Locate the cell with the specified text and output its [x, y] center coordinate. 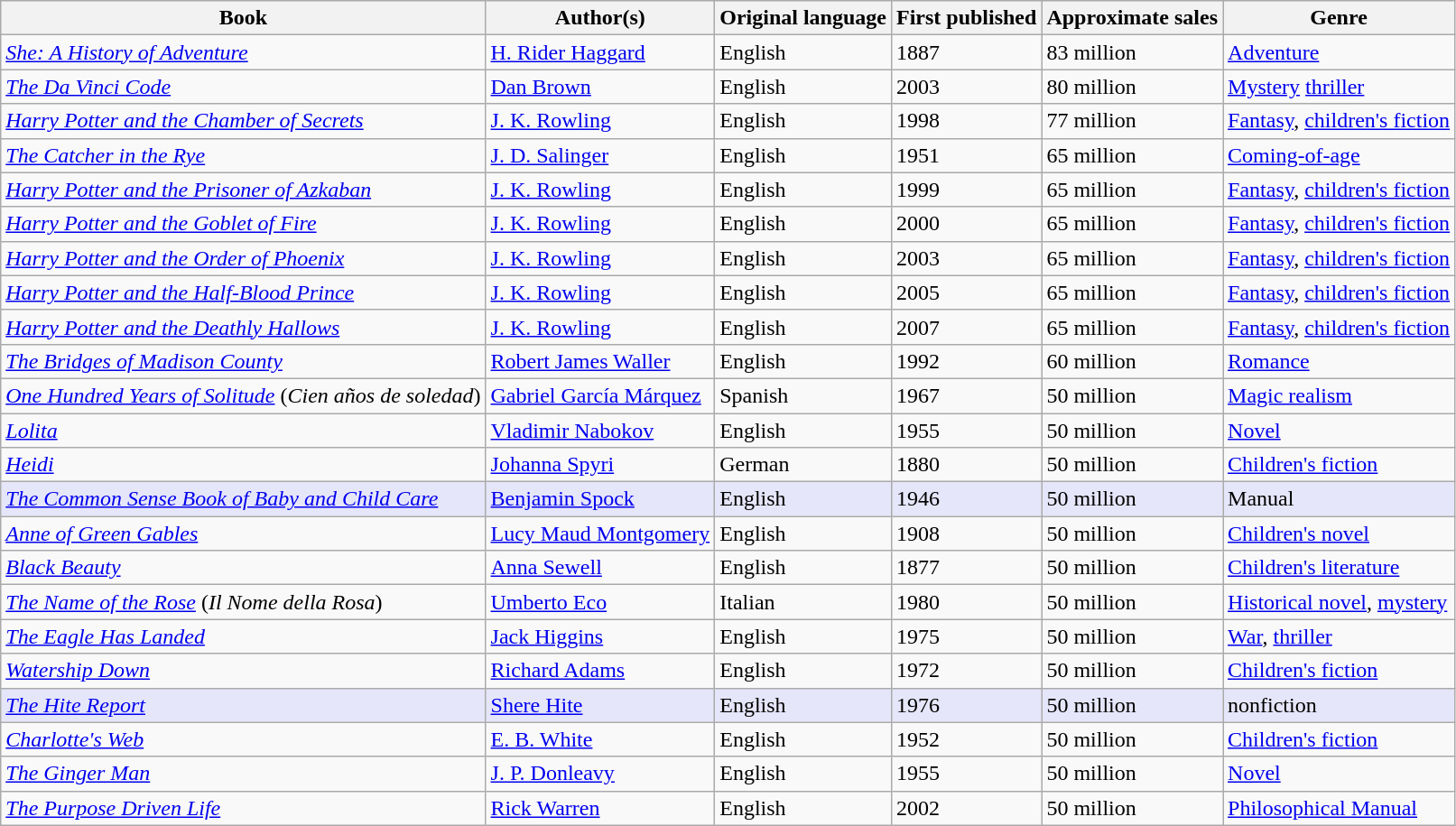
Harry Potter and the Deathly Hallows [244, 327]
1975 [966, 636]
Watership Down [244, 671]
Mystery thriller [1340, 87]
Book [244, 18]
The Hite Report [244, 705]
Richard Adams [600, 671]
Charlotte's Web [244, 739]
German [803, 465]
2002 [966, 808]
Jack Higgins [600, 636]
77 million [1132, 121]
One Hundred Years of Solitude (Cien años de soledad) [244, 395]
Author(s) [600, 18]
Italian [803, 602]
1951 [966, 155]
Adventure [1340, 52]
2000 [966, 224]
War, thriller [1340, 636]
The Purpose Driven Life [244, 808]
1952 [966, 739]
Harry Potter and the Goblet of Fire [244, 224]
Romance [1340, 361]
Children's literature [1340, 568]
Coming-of-age [1340, 155]
The Eagle Has Landed [244, 636]
Dan Brown [600, 87]
Harry Potter and the Chamber of Secrets [244, 121]
Robert James Waller [600, 361]
E. B. White [600, 739]
Anna Sewell [600, 568]
1887 [966, 52]
1980 [966, 602]
Harry Potter and the Prisoner of Azkaban [244, 190]
1998 [966, 121]
Lolita [244, 431]
The Bridges of Madison County [244, 361]
Approximate sales [1132, 18]
1999 [966, 190]
1908 [966, 534]
Original language [803, 18]
1880 [966, 465]
Johanna Spyri [600, 465]
She: A History of Adventure [244, 52]
The Common Sense Book of Baby and Child Care [244, 499]
The Name of the Rose (Il Nome della Rosa) [244, 602]
1992 [966, 361]
1877 [966, 568]
Black Beauty [244, 568]
nonfiction [1340, 705]
Harry Potter and the Half-Blood Prince [244, 292]
Spanish [803, 395]
The Ginger Man [244, 774]
Genre [1340, 18]
Historical novel, mystery [1340, 602]
Benjamin Spock [600, 499]
Magic realism [1340, 395]
1946 [966, 499]
Children's novel [1340, 534]
Manual [1340, 499]
83 million [1132, 52]
80 million [1132, 87]
J. P. Donleavy [600, 774]
The Da Vinci Code [244, 87]
Gabriel García Márquez [600, 395]
1967 [966, 395]
Anne of Green Gables [244, 534]
Vladimir Nabokov [600, 431]
Heidi [244, 465]
Harry Potter and the Order of Phoenix [244, 258]
H. Rider Haggard [600, 52]
2005 [966, 292]
Lucy Maud Montgomery [600, 534]
First published [966, 18]
2007 [966, 327]
J. D. Salinger [600, 155]
Philosophical Manual [1340, 808]
1972 [966, 671]
60 million [1132, 361]
Shere Hite [600, 705]
The Catcher in the Rye [244, 155]
Umberto Eco [600, 602]
1976 [966, 705]
Rick Warren [600, 808]
